Return the (X, Y) coordinate for the center point of the cell that contains the specified text.  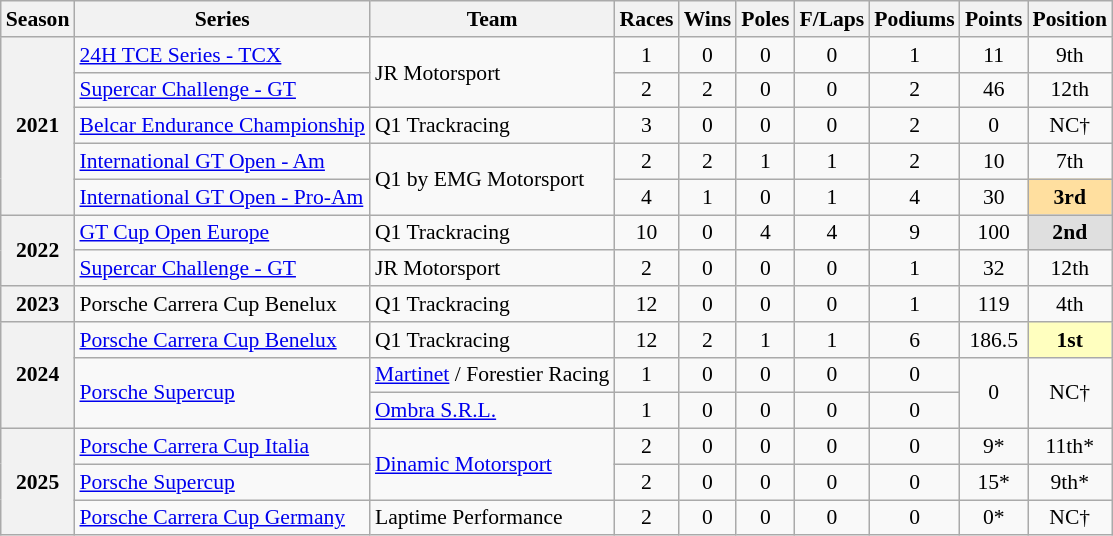
Porsche Carrera Cup Italia (222, 447)
1st (1070, 340)
4th (1070, 304)
3rd (1070, 197)
9* (994, 447)
Wins (708, 19)
100 (994, 233)
30 (994, 197)
2nd (1070, 233)
Laptime Performance (492, 518)
11 (994, 55)
0* (994, 518)
15* (994, 482)
6 (914, 340)
9th (1070, 55)
32 (994, 269)
7th (1070, 162)
2021 (38, 126)
Season (38, 19)
Ombra S.R.L. (492, 411)
2024 (38, 376)
Points (994, 19)
2025 (38, 482)
International GT Open - Am (222, 162)
Martinet / Forestier Racing (492, 375)
F/Laps (832, 19)
46 (994, 90)
Dinamic Motorsport (492, 464)
GT Cup Open Europe (222, 233)
International GT Open - Pro-Am (222, 197)
Poles (765, 19)
2023 (38, 304)
Position (1070, 19)
Q1 by EMG Motorsport (492, 180)
9 (914, 233)
Series (222, 19)
Races (646, 19)
Porsche Carrera Cup Germany (222, 518)
11th* (1070, 447)
3 (646, 126)
Team (492, 19)
Podiums (914, 19)
119 (994, 304)
24H TCE Series - TCX (222, 55)
186.5 (994, 340)
9th* (1070, 482)
Belcar Endurance Championship (222, 126)
2022 (38, 250)
